Locate the cell with the specified text and output its [X, Y] center coordinate. 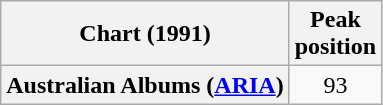
93 [335, 85]
Peakposition [335, 34]
Australian Albums (ARIA) [145, 85]
Chart (1991) [145, 34]
